Determine the (x, y) coordinate at the center of the cell enclosing the given text.  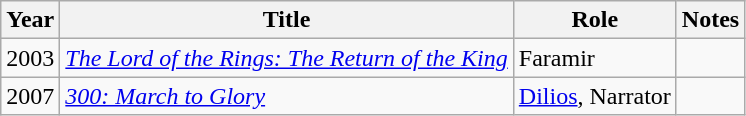
Role (594, 20)
Year (30, 20)
2007 (30, 96)
Dilios, Narrator (594, 96)
Faramir (594, 58)
The Lord of the Rings: The Return of the King (286, 58)
Notes (710, 20)
Title (286, 20)
300: March to Glory (286, 96)
2003 (30, 58)
